Scan for the cell matching the given text and deliver its (x, y) coordinate at center. 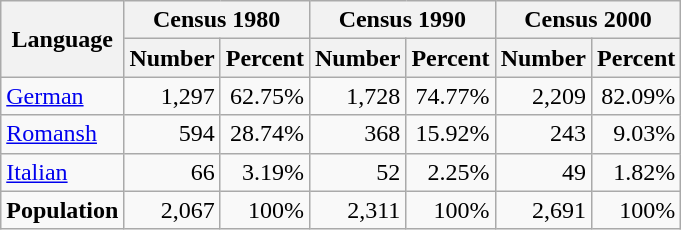
66 (172, 172)
Census 1980 (217, 20)
1.82% (636, 172)
82.09% (636, 96)
28.74% (264, 134)
Italian (62, 172)
Census 1990 (402, 20)
52 (357, 172)
Census 2000 (588, 20)
German (62, 96)
9.03% (636, 134)
243 (543, 134)
1,728 (357, 96)
74.77% (450, 96)
2,209 (543, 96)
2.25% (450, 172)
3.19% (264, 172)
2,691 (543, 210)
49 (543, 172)
594 (172, 134)
368 (357, 134)
62.75% (264, 96)
Romansh (62, 134)
Population (62, 210)
15.92% (450, 134)
2,311 (357, 210)
Language (62, 39)
2,067 (172, 210)
1,297 (172, 96)
